Provide the [x, y] coordinate of the cell's center where the given text is located.  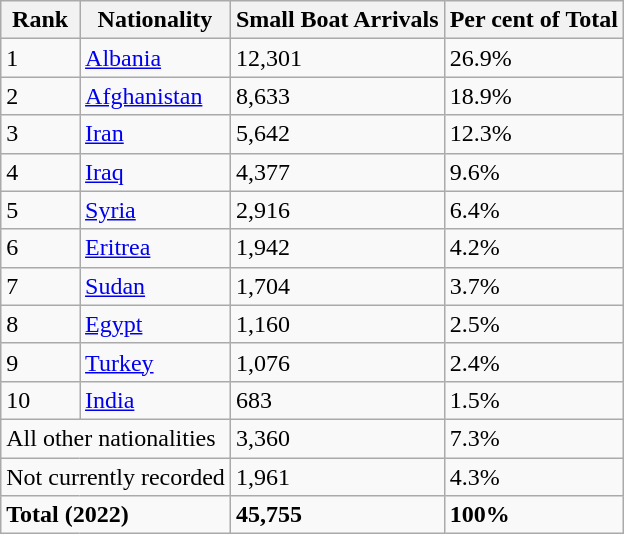
Sudan [156, 286]
7 [40, 286]
4,377 [337, 172]
7.3% [534, 438]
Not currently recorded [116, 477]
2.5% [534, 324]
5 [40, 210]
Egypt [156, 324]
9.6% [534, 172]
1,076 [337, 362]
3 [40, 134]
Turkey [156, 362]
1,160 [337, 324]
Albania [156, 58]
5,642 [337, 134]
Nationality [156, 20]
Syria [156, 210]
8 [40, 324]
8,633 [337, 96]
9 [40, 362]
12,301 [337, 58]
100% [534, 515]
1,961 [337, 477]
2,916 [337, 210]
2.4% [534, 362]
45,755 [337, 515]
1,942 [337, 248]
3,360 [337, 438]
4.3% [534, 477]
4.2% [534, 248]
Iran [156, 134]
Per cent of Total [534, 20]
10 [40, 400]
Total (2022) [116, 515]
4 [40, 172]
1 [40, 58]
All other nationalities [116, 438]
1.5% [534, 400]
Small Boat Arrivals [337, 20]
2 [40, 96]
India [156, 400]
3.7% [534, 286]
Afghanistan [156, 96]
Iraq [156, 172]
6.4% [534, 210]
Rank [40, 20]
18.9% [534, 96]
683 [337, 400]
Eritrea [156, 248]
6 [40, 248]
26.9% [534, 58]
1,704 [337, 286]
12.3% [534, 134]
